Output the (x, y) coordinate of the center of the cell containing the given text.  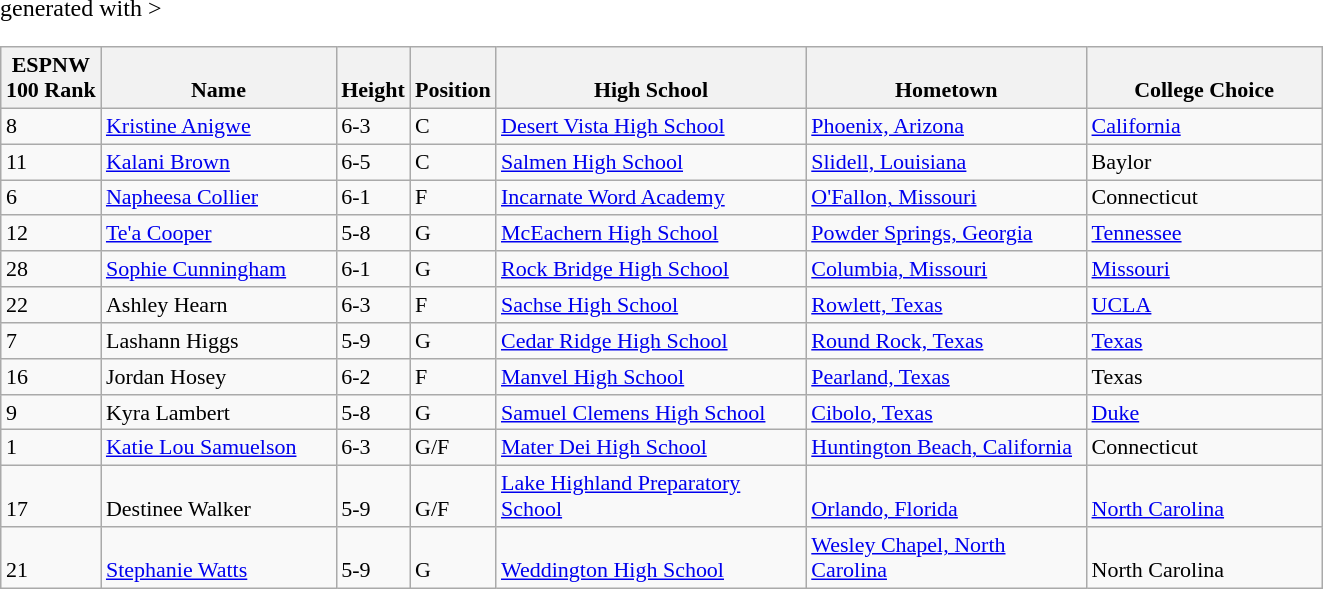
28 (51, 269)
Incarnate Word Academy (651, 198)
Sachse High School (651, 305)
11 (51, 162)
1 (51, 448)
Weddington High School (651, 558)
High School (651, 78)
Salmen High School (651, 162)
Manvel High School (651, 376)
Cibolo, Texas (946, 412)
Height (373, 78)
Huntington Beach, California (946, 448)
21 (51, 558)
Pearland, Texas (946, 376)
Duke (1204, 412)
Missouri (1204, 269)
Te'a Cooper (218, 233)
8 (51, 126)
Rowlett, Texas (946, 305)
O'Fallon, Missouri (946, 198)
9 (51, 412)
UCLA (1204, 305)
California (1204, 126)
Kristine Anigwe (218, 126)
Kyra Lambert (218, 412)
Name (218, 78)
Stephanie Watts (218, 558)
Orlando, Florida (946, 496)
22 (51, 305)
Ashley Hearn (218, 305)
6-5 (373, 162)
7 (51, 341)
Sophie Cunningham (218, 269)
Destinee Walker (218, 496)
Phoenix, Arizona (946, 126)
Cedar Ridge High School (651, 341)
ESPNW100 Rank (51, 78)
12 (51, 233)
Napheesa Collier (218, 198)
Lashann Higgs (218, 341)
Lake Highland Preparatory School (651, 496)
Mater Dei High School (651, 448)
17 (51, 496)
McEachern High School (651, 233)
Desert Vista High School (651, 126)
Slidell, Louisiana (946, 162)
Powder Springs, Georgia (946, 233)
Samuel Clemens High School (651, 412)
Tennessee (1204, 233)
Position (453, 78)
6-2 (373, 376)
Kalani Brown (218, 162)
College Choice (1204, 78)
Jordan Hosey (218, 376)
6 (51, 198)
Round Rock, Texas (946, 341)
Katie Lou Samuelson (218, 448)
Baylor (1204, 162)
Columbia, Missouri (946, 269)
16 (51, 376)
Rock Bridge High School (651, 269)
Hometown (946, 78)
Wesley Chapel, North Carolina (946, 558)
